Search for the cell housing the specified text and yield its (X, Y) center coordinate. 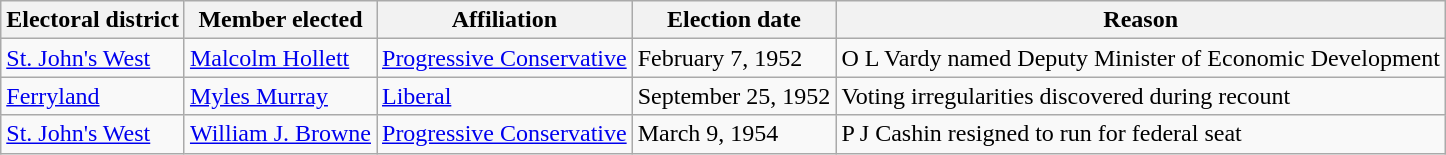
Malcolm Hollett (280, 58)
September 25, 1952 (734, 96)
Liberal (504, 96)
Voting irregularities discovered during recount (1141, 96)
Reason (1141, 20)
O L Vardy named Deputy Minister of Economic Development (1141, 58)
Affiliation (504, 20)
Myles Murray (280, 96)
Election date (734, 20)
Member elected (280, 20)
February 7, 1952 (734, 58)
Electoral district (93, 20)
March 9, 1954 (734, 134)
P J Cashin resigned to run for federal seat (1141, 134)
William J. Browne (280, 134)
Ferryland (93, 96)
